Scan for the cell matching the given text and deliver its (X, Y) coordinate at center. 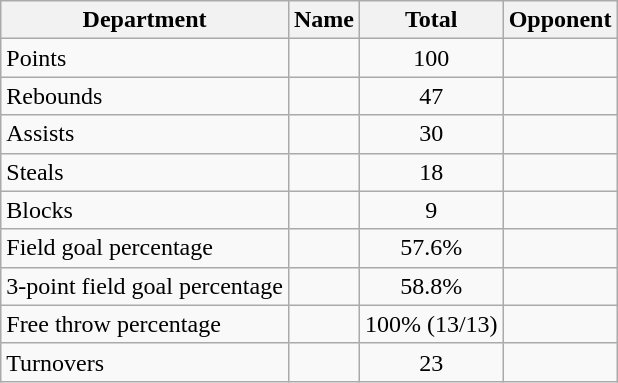
Field goal percentage (145, 248)
9 (431, 210)
Name (324, 20)
Assists (145, 134)
100 (431, 58)
57.6% (431, 248)
Blocks (145, 210)
Rebounds (145, 96)
Free throw percentage (145, 324)
Opponent (560, 20)
23 (431, 362)
Department (145, 20)
Total (431, 20)
30 (431, 134)
3-point field goal percentage (145, 286)
Turnovers (145, 362)
Points (145, 58)
18 (431, 172)
100% (13/13) (431, 324)
47 (431, 96)
Steals (145, 172)
58.8% (431, 286)
